Pinpoint the cell where the given text exists, returning its [X, Y] midpoint coordinate. 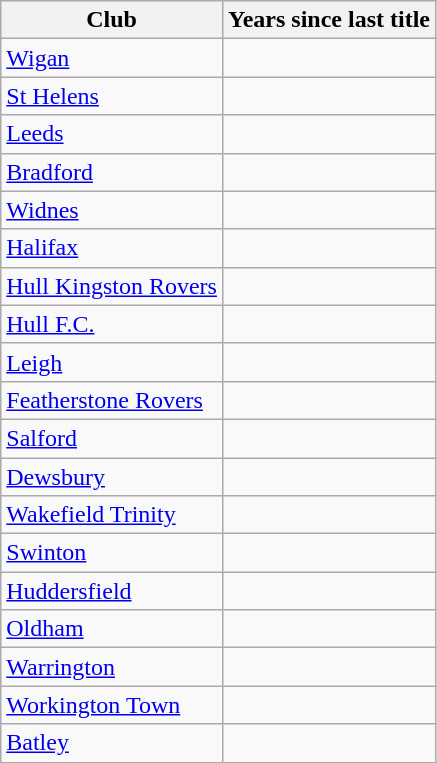
Wakefield Trinity [112, 515]
Hull Kingston Rovers [112, 286]
Wigan [112, 58]
Widnes [112, 210]
Batley [112, 743]
Bradford [112, 172]
Featherstone Rovers [112, 400]
Leeds [112, 134]
Huddersfield [112, 591]
Club [112, 20]
Oldham [112, 629]
Salford [112, 438]
St Helens [112, 96]
Halifax [112, 248]
Workington Town [112, 705]
Warrington [112, 667]
Dewsbury [112, 477]
Hull F.C. [112, 324]
Years since last title [328, 20]
Leigh [112, 362]
Swinton [112, 553]
